From the cell containing the given text, extract its center point as (X, Y) coordinate. 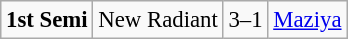
New Radiant (158, 20)
3–1 (246, 20)
Maziya (308, 20)
1st Semi (47, 20)
